Extract the [x, y] coordinate from the center of the cell holding the provided text.  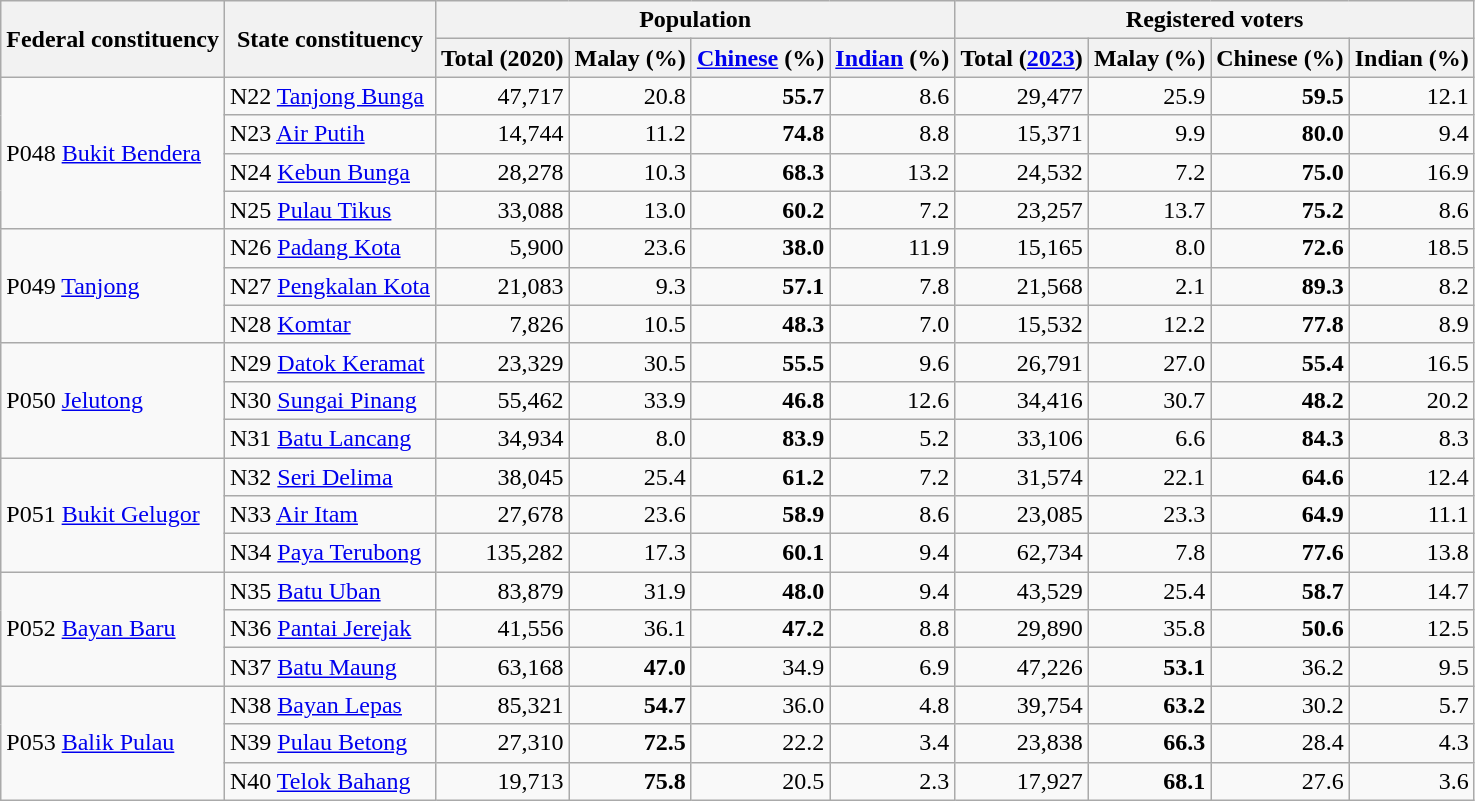
4.8 [892, 705]
58.7 [1280, 591]
72.5 [630, 743]
15,371 [1022, 134]
21,568 [1022, 286]
48.0 [760, 591]
8.9 [1412, 324]
5,900 [502, 248]
83.9 [760, 438]
15,165 [1022, 248]
23,085 [1022, 515]
84.3 [1280, 438]
85,321 [502, 705]
47.0 [630, 667]
34.9 [760, 667]
22.1 [1149, 477]
89.3 [1280, 286]
38.0 [760, 248]
N24 Kebun Bunga [330, 172]
33,088 [502, 210]
55.7 [760, 96]
9.9 [1149, 134]
57.1 [760, 286]
13.7 [1149, 210]
6.9 [892, 667]
3.4 [892, 743]
N35 Batu Uban [330, 591]
16.9 [1412, 172]
N29 Datok Keramat [330, 362]
N31 Batu Lancang [330, 438]
64.6 [1280, 477]
P053 Balik Pulau [113, 743]
7.0 [892, 324]
P049 Tanjong [113, 286]
39,754 [1022, 705]
38,045 [502, 477]
62,734 [1022, 553]
43,529 [1022, 591]
14.7 [1412, 591]
46.8 [760, 400]
10.5 [630, 324]
19,713 [502, 781]
27,678 [502, 515]
P051 Bukit Gelugor [113, 515]
35.8 [1149, 629]
8.2 [1412, 286]
31.9 [630, 591]
58.9 [760, 515]
N34 Paya Terubong [330, 553]
36.0 [760, 705]
11.9 [892, 248]
29,890 [1022, 629]
30.5 [630, 362]
28.4 [1280, 743]
N25 Pulau Tikus [330, 210]
74.8 [760, 134]
P048 Bukit Bendera [113, 153]
66.3 [1149, 743]
30.2 [1280, 705]
34,416 [1022, 400]
29,477 [1022, 96]
68.3 [760, 172]
N27 Pengkalan Kota [330, 286]
P052 Bayan Baru [113, 629]
26,791 [1022, 362]
80.0 [1280, 134]
135,282 [502, 553]
N37 Batu Maung [330, 667]
54.7 [630, 705]
24,532 [1022, 172]
20.2 [1412, 400]
20.8 [630, 96]
27.6 [1280, 781]
N28 Komtar [330, 324]
11.2 [630, 134]
11.1 [1412, 515]
Total (2023) [1022, 58]
12.5 [1412, 629]
17.3 [630, 553]
50.6 [1280, 629]
33.9 [630, 400]
31,574 [1022, 477]
9.3 [630, 286]
5.7 [1412, 705]
23,838 [1022, 743]
N39 Pulau Betong [330, 743]
N32 Seri Delima [330, 477]
53.1 [1149, 667]
N38 Bayan Lepas [330, 705]
16.5 [1412, 362]
59.5 [1280, 96]
36.1 [630, 629]
47,717 [502, 96]
12.4 [1412, 477]
20.5 [760, 781]
15,532 [1022, 324]
12.6 [892, 400]
48.2 [1280, 400]
5.2 [892, 438]
22.2 [760, 743]
P050 Jelutong [113, 400]
8.3 [1412, 438]
63,168 [502, 667]
13.0 [630, 210]
N23 Air Putih [330, 134]
13.8 [1412, 553]
9.6 [892, 362]
47,226 [1022, 667]
3.6 [1412, 781]
N36 Pantai Jerejak [330, 629]
12.1 [1412, 96]
25.9 [1149, 96]
State constituency [330, 39]
68.1 [1149, 781]
18.5 [1412, 248]
55.4 [1280, 362]
60.1 [760, 553]
7,826 [502, 324]
27.0 [1149, 362]
N40 Telok Bahang [330, 781]
6.6 [1149, 438]
23.3 [1149, 515]
75.2 [1280, 210]
75.8 [630, 781]
4.3 [1412, 743]
77.6 [1280, 553]
Population [694, 20]
63.2 [1149, 705]
N26 Padang Kota [330, 248]
64.9 [1280, 515]
72.6 [1280, 248]
33,106 [1022, 438]
14,744 [502, 134]
10.3 [630, 172]
41,556 [502, 629]
N22 Tanjong Bunga [330, 96]
2.1 [1149, 286]
55.5 [760, 362]
9.5 [1412, 667]
23,257 [1022, 210]
34,934 [502, 438]
27,310 [502, 743]
N33 Air Itam [330, 515]
Federal constituency [113, 39]
21,083 [502, 286]
13.2 [892, 172]
23,329 [502, 362]
60.2 [760, 210]
2.3 [892, 781]
36.2 [1280, 667]
N30 Sungai Pinang [330, 400]
Registered voters [1214, 20]
Total (2020) [502, 58]
61.2 [760, 477]
75.0 [1280, 172]
17,927 [1022, 781]
55,462 [502, 400]
12.2 [1149, 324]
77.8 [1280, 324]
47.2 [760, 629]
30.7 [1149, 400]
83,879 [502, 591]
48.3 [760, 324]
28,278 [502, 172]
